Provide the (X, Y) coordinate of the cell's center where the given text is located.  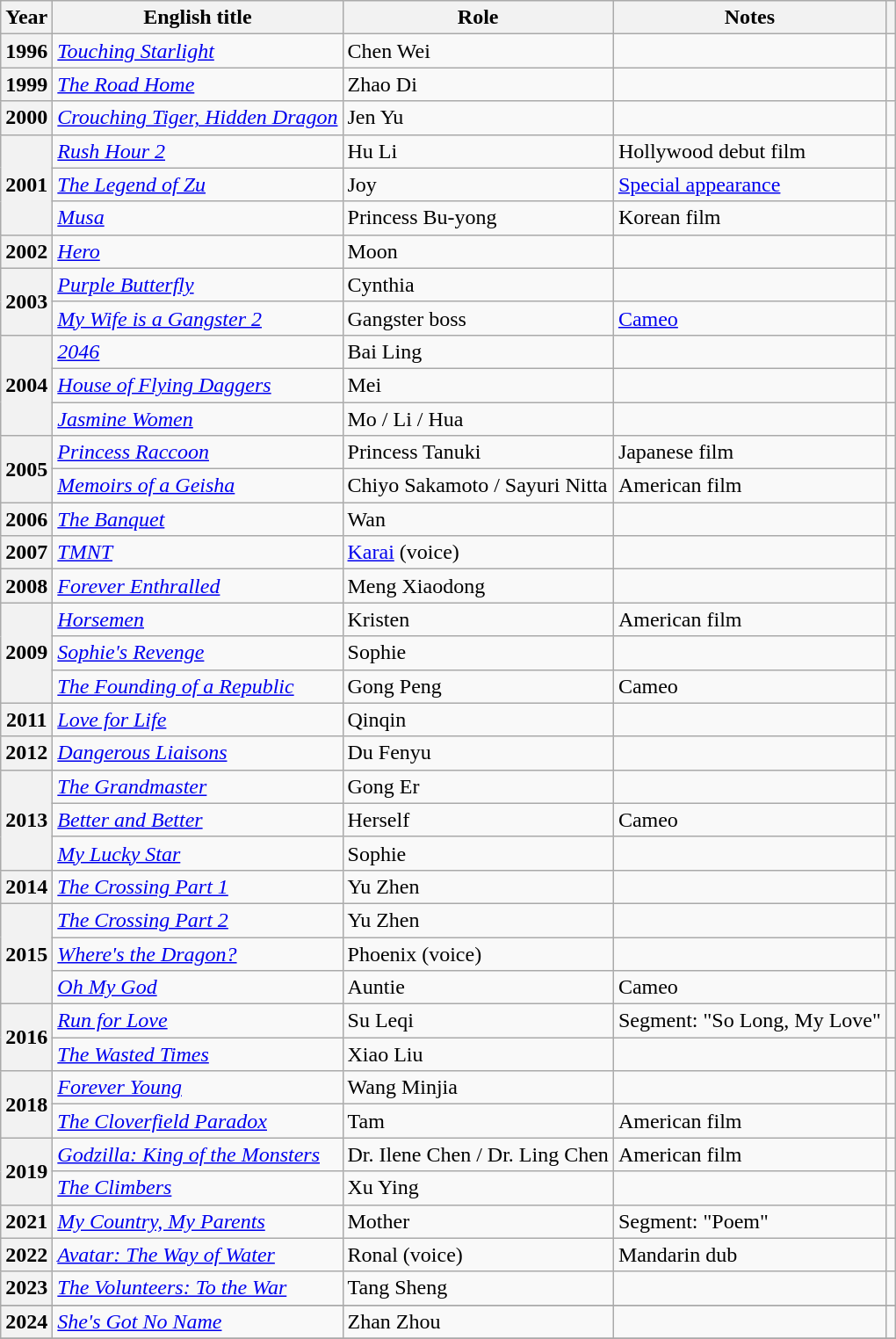
Role (478, 18)
Love for Life (198, 720)
Better and Better (198, 820)
Mei (478, 385)
2046 (198, 351)
Wang Minjia (478, 1088)
2008 (26, 586)
Godzilla: King of the Monsters (198, 1154)
2005 (26, 469)
Auntie (478, 988)
Horsemen (198, 619)
Crouching Tiger, Hidden Dragon (198, 118)
Avatar: The Way of Water (198, 1255)
Zhao Di (478, 84)
1996 (26, 51)
TMNT (198, 553)
Ronal (voice) (478, 1255)
2003 (26, 301)
Phoenix (voice) (478, 953)
2001 (26, 185)
2021 (26, 1221)
2023 (26, 1288)
The Crossing Part 1 (198, 887)
2004 (26, 385)
Karai (voice) (478, 553)
Musa (198, 218)
Bai Ling (478, 351)
Du Fenyu (478, 753)
Moon (478, 251)
Forever Enthralled (198, 586)
Su Leqi (478, 1021)
The Volunteers: To the War (198, 1288)
Run for Love (198, 1021)
My Lucky Star (198, 853)
Hero (198, 251)
Chen Wei (478, 51)
2024 (26, 1321)
My Wife is a Gangster 2 (198, 318)
Korean film (749, 218)
Wan (478, 519)
Gong Er (478, 786)
2006 (26, 519)
Hu Li (478, 151)
Jasmine Women (198, 419)
Jen Yu (478, 118)
Kristen (478, 619)
Tam (478, 1121)
Purple Butterfly (198, 285)
Dr. Ilene Chen / Dr. Ling Chen (478, 1154)
2013 (26, 820)
Segment: "So Long, My Love" (749, 1021)
Rush Hour 2 (198, 151)
2002 (26, 251)
2018 (26, 1104)
Xiao Liu (478, 1054)
2000 (26, 118)
Joy (478, 185)
2014 (26, 887)
Cynthia (478, 285)
2022 (26, 1255)
The Founding of a Republic (198, 686)
2019 (26, 1171)
2015 (26, 953)
Mandarin dub (749, 1255)
The Banquet (198, 519)
2011 (26, 720)
The Crossing Part 2 (198, 920)
She's Got No Name (198, 1321)
Forever Young (198, 1088)
Princess Bu-yong (478, 218)
Where's the Dragon? (198, 953)
Year (26, 18)
Mo / Li / Hua (478, 419)
Xu Ying (478, 1188)
Segment: "Poem" (749, 1221)
Sophie's Revenge (198, 653)
The Climbers (198, 1188)
Chiyo Sakamoto / Sayuri Nitta (478, 486)
Meng Xiaodong (478, 586)
Dangerous Liaisons (198, 753)
Princess Raccoon (198, 452)
Touching Starlight (198, 51)
Japanese film (749, 452)
English title (198, 18)
Tang Sheng (478, 1288)
Herself (478, 820)
Qinqin (478, 720)
My Country, My Parents (198, 1221)
The Grandmaster (198, 786)
Zhan Zhou (478, 1321)
Hollywood debut film (749, 151)
Memoirs of a Geisha (198, 486)
House of Flying Daggers (198, 385)
Mother (478, 1221)
The Road Home (198, 84)
The Wasted Times (198, 1054)
Notes (749, 18)
Gong Peng (478, 686)
2012 (26, 753)
Princess Tanuki (478, 452)
2007 (26, 553)
2016 (26, 1038)
2009 (26, 653)
The Legend of Zu (198, 185)
1999 (26, 84)
The Cloverfield Paradox (198, 1121)
Gangster boss (478, 318)
Special appearance (749, 185)
Oh My God (198, 988)
